Detect which cell encompasses the target text, then output its (X, Y) center coordinate. 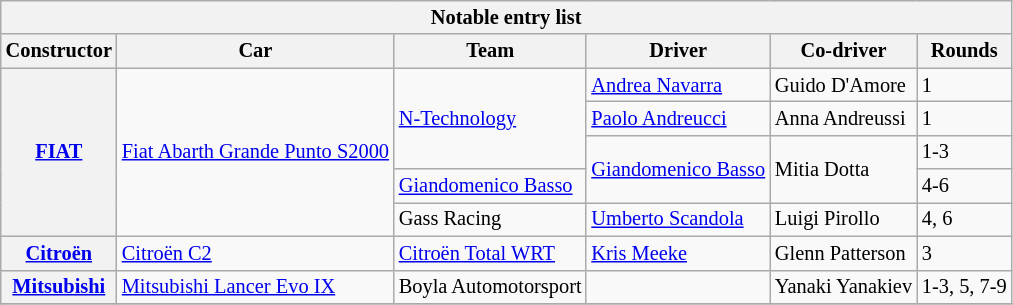
Luigi Pirollo (844, 219)
Glenn Patterson (844, 253)
Citroën (59, 253)
Driver (678, 51)
Notable entry list (506, 17)
FIAT (59, 152)
1-3, 5, 7-9 (964, 287)
Team (490, 51)
3 (964, 253)
Guido D'Amore (844, 85)
Constructor (59, 51)
4-6 (964, 186)
Kris Meeke (678, 253)
Mitsubishi Lancer Evo IX (256, 287)
Fiat Abarth Grande Punto S2000 (256, 152)
Mitia Dotta (844, 168)
Paolo Andreucci (678, 118)
Citroën Total WRT (490, 253)
1-3 (964, 152)
Rounds (964, 51)
4, 6 (964, 219)
Car (256, 51)
Andrea Navarra (678, 85)
Mitsubishi (59, 287)
Citroën C2 (256, 253)
Co-driver (844, 51)
Boyla Automotorsport (490, 287)
Anna Andreussi (844, 118)
N-Technology (490, 118)
Gass Racing (490, 219)
Umberto Scandola (678, 219)
Yanaki Yanakiev (844, 287)
